Locate the cell with the specified text and output its [X, Y] center coordinate. 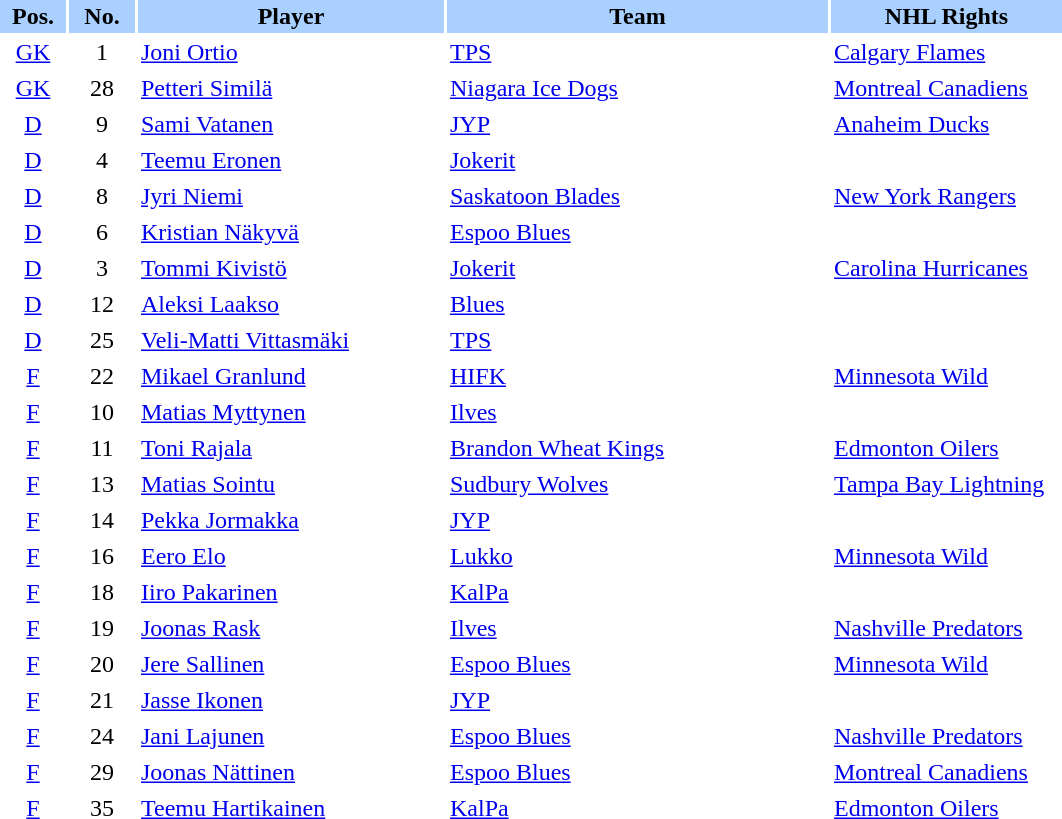
Pekka Jormakka [291, 520]
Edmonton Oilers [946, 448]
Mikael Granlund [291, 376]
Sudbury Wolves [638, 484]
25 [102, 340]
3 [102, 268]
Blues [638, 304]
Aleksi Laakso [291, 304]
29 [102, 772]
24 [102, 736]
New York Rangers [946, 196]
11 [102, 448]
Jani Lajunen [291, 736]
Matias Myttynen [291, 412]
Joni Ortio [291, 52]
13 [102, 484]
Player [291, 16]
NHL Rights [946, 16]
Toni Rajala [291, 448]
Petteri Similä [291, 88]
12 [102, 304]
Jere Sallinen [291, 664]
No. [102, 16]
Calgary Flames [946, 52]
Lukko [638, 556]
Sami Vatanen [291, 124]
1 [102, 52]
Saskatoon Blades [638, 196]
Eero Elo [291, 556]
Jyri Niemi [291, 196]
19 [102, 628]
Matias Sointu [291, 484]
Joonas Rask [291, 628]
Teemu Eronen [291, 160]
HIFK [638, 376]
21 [102, 700]
22 [102, 376]
Kristian Näkyvä [291, 232]
16 [102, 556]
Joonas Nättinen [291, 772]
14 [102, 520]
6 [102, 232]
Jasse Ikonen [291, 700]
10 [102, 412]
Team [638, 16]
20 [102, 664]
Brandon Wheat Kings [638, 448]
Pos. [33, 16]
Anaheim Ducks [946, 124]
KalPa [638, 592]
Veli-Matti Vittasmäki [291, 340]
18 [102, 592]
8 [102, 196]
28 [102, 88]
Tommi Kivistö [291, 268]
4 [102, 160]
Iiro Pakarinen [291, 592]
Carolina Hurricanes [946, 268]
Niagara Ice Dogs [638, 88]
9 [102, 124]
Tampa Bay Lightning [946, 484]
